Find where the given text appears and provide that cell's center as (X, Y) coordinate. 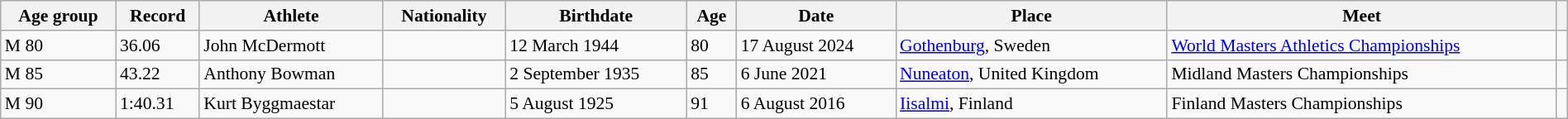
Gothenburg, Sweden (1031, 45)
Date (816, 16)
2 September 1935 (595, 74)
Age (711, 16)
Nuneaton, United Kingdom (1031, 74)
M 90 (58, 104)
17 August 2024 (816, 45)
91 (711, 104)
Birthdate (595, 16)
Anthony Bowman (291, 74)
6 June 2021 (816, 74)
M 80 (58, 45)
Nationality (444, 16)
John McDermott (291, 45)
Age group (58, 16)
Place (1031, 16)
12 March 1944 (595, 45)
85 (711, 74)
Kurt Byggmaestar (291, 104)
Iisalmi, Finland (1031, 104)
Meet (1361, 16)
Midland Masters Championships (1361, 74)
6 August 2016 (816, 104)
36.06 (157, 45)
5 August 1925 (595, 104)
World Masters Athletics Championships (1361, 45)
1:40.31 (157, 104)
Record (157, 16)
80 (711, 45)
43.22 (157, 74)
Athlete (291, 16)
Finland Masters Championships (1361, 104)
M 85 (58, 74)
